Extract the [x, y] coordinate from the center of the cell holding the provided text.  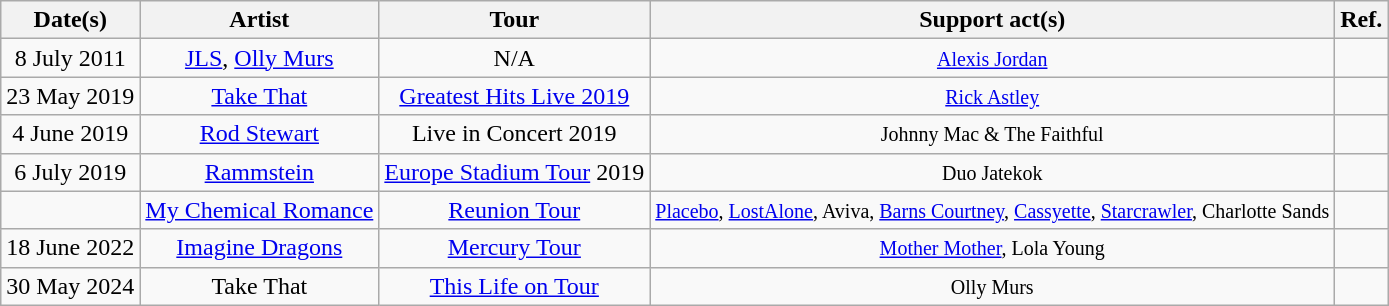
Greatest Hits Live 2019 [514, 96]
Alexis Jordan [992, 58]
Johnny Mac & The Faithful [992, 134]
Mother Mother, Lola Young [992, 248]
JLS, Olly Murs [260, 58]
Live in Concert 2019 [514, 134]
N/A [514, 58]
Mercury Tour [514, 248]
Artist [260, 20]
My Chemical Romance [260, 210]
6 July 2019 [70, 172]
8 July 2011 [70, 58]
Europe Stadium Tour 2019 [514, 172]
Duo Jatekok [992, 172]
Imagine Dragons [260, 248]
Reunion Tour [514, 210]
This Life on Tour [514, 286]
23 May 2019 [70, 96]
Rod Stewart [260, 134]
Support act(s) [992, 20]
Rammstein [260, 172]
Tour [514, 20]
Placebo, LostAlone, Aviva, Barns Courtney, Cassyette, Starcrawler, Charlotte Sands [992, 210]
Rick Astley [992, 96]
Date(s) [70, 20]
18 June 2022 [70, 248]
Ref. [1362, 20]
4 June 2019 [70, 134]
Olly Murs [992, 286]
30 May 2024 [70, 286]
